Return (X, Y) of the center of cell containing provided text 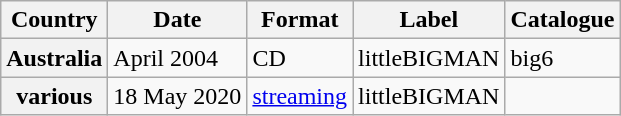
streaming (300, 96)
Country (54, 20)
big6 (562, 58)
18 May 2020 (178, 96)
April 2004 (178, 58)
Date (178, 20)
Australia (54, 58)
various (54, 96)
Catalogue (562, 20)
Format (300, 20)
CD (300, 58)
Label (429, 20)
